Provide the (x, y) coordinate of the cell's center where the given text is located.  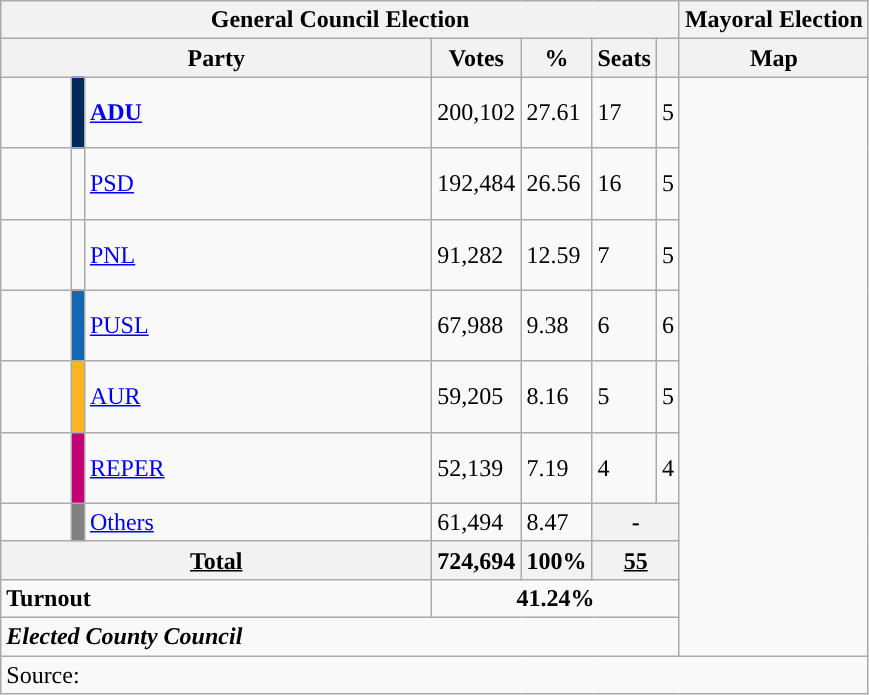
7.19 (556, 468)
41.24% (556, 598)
General Council Election (340, 20)
12.59 (556, 254)
REPER (258, 468)
724,694 (476, 560)
Others (258, 522)
9.38 (556, 326)
Mayoral Election (774, 20)
59,205 (476, 396)
27.61 (556, 112)
Source: (435, 675)
16 (624, 184)
61,494 (476, 522)
PUSL (258, 326)
55 (636, 560)
100% (556, 560)
AUR (258, 396)
91,282 (476, 254)
Turnout (216, 598)
67,988 (476, 326)
52,139 (476, 468)
17 (624, 112)
Map (774, 58)
- (636, 522)
7 (624, 254)
8.16 (556, 396)
ADU (258, 112)
192,484 (476, 184)
Party (216, 58)
PSD (258, 184)
Votes (476, 58)
PNL (258, 254)
% (556, 58)
200,102 (476, 112)
Total (216, 560)
Elected County Council (340, 636)
Seats (624, 58)
8.47 (556, 522)
26.56 (556, 184)
